Return [x, y] of the center of cell containing provided text 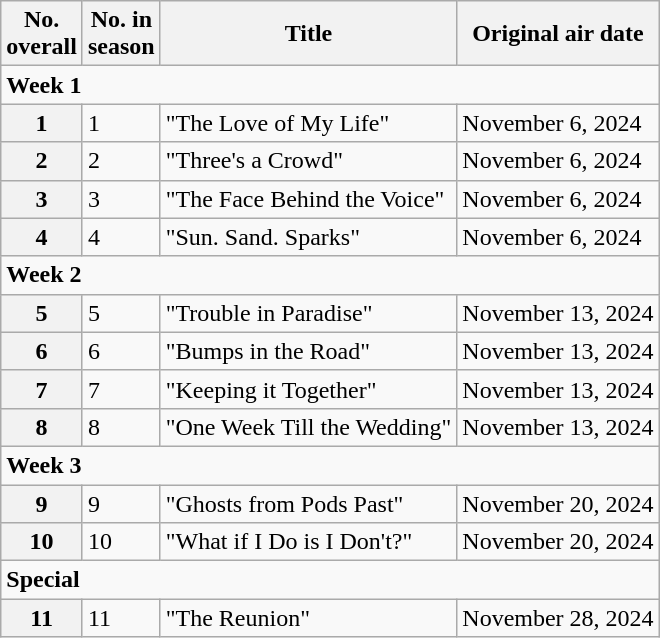
"Keeping it Together" [308, 389]
"Ghosts from Pods Past" [308, 503]
Week 3 [330, 465]
"Sun. Sand. Sparks" [308, 237]
"The Reunion" [308, 618]
"The Love of My Life" [308, 123]
Title [308, 34]
Week 2 [330, 275]
"Bumps in the Road" [308, 351]
Special [330, 580]
Week 1 [330, 85]
Original air date [558, 34]
"Trouble in Paradise" [308, 313]
"The Face Behind the Voice" [308, 199]
"What if I Do is I Don't?" [308, 542]
No.overall [42, 34]
"One Week Till the Wedding" [308, 427]
"Three's a Crowd" [308, 161]
November 28, 2024 [558, 618]
No. inseason [121, 34]
